Extract the [x, y] coordinate from the center of the cell holding the provided text.  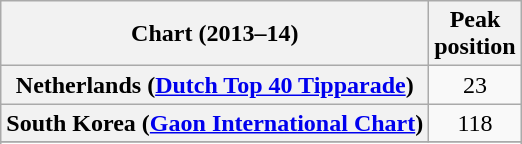
23 [475, 85]
South Korea (Gaon International Chart) [215, 123]
Netherlands (Dutch Top 40 Tipparade) [215, 85]
Peakposition [475, 34]
118 [475, 123]
Chart (2013–14) [215, 34]
